Find where the given text appears and provide that cell's center as (X, Y) coordinate. 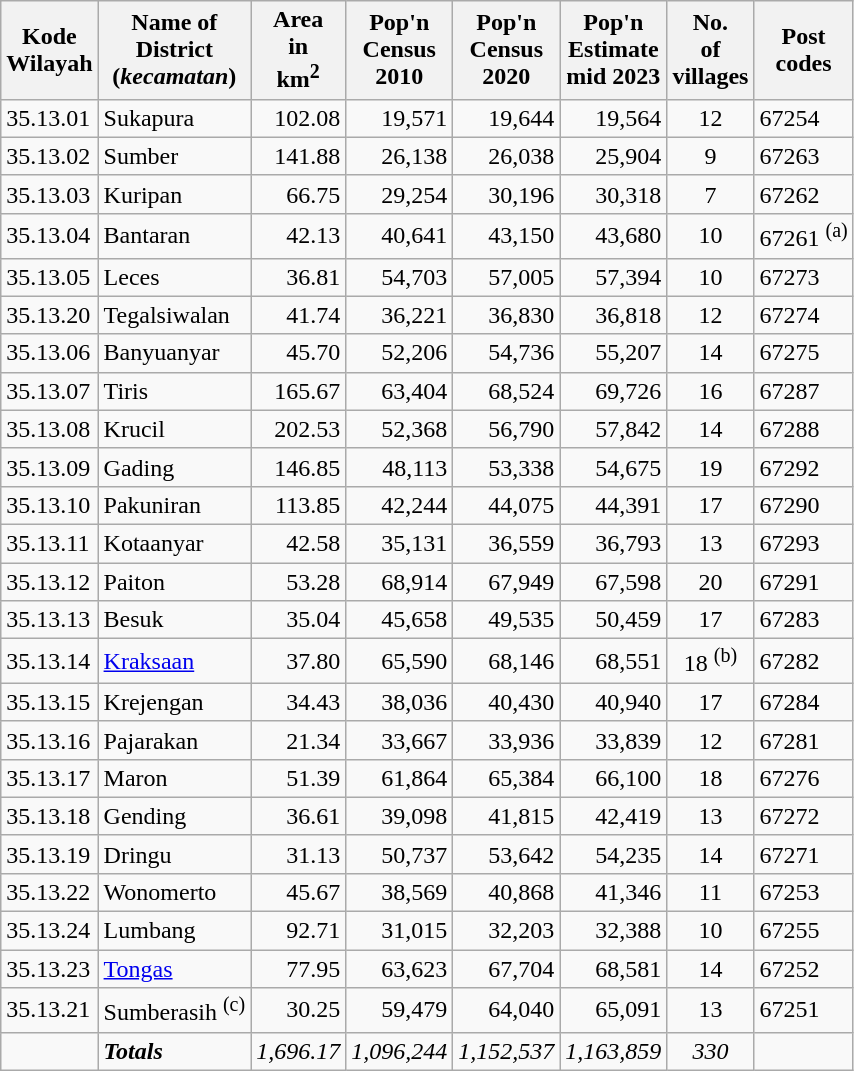
56,790 (506, 429)
Kraksaan (174, 662)
35.13.06 (50, 353)
Sumberasih (c) (174, 1010)
35.13.24 (50, 931)
52,206 (400, 353)
7 (710, 194)
Kotaanyar (174, 543)
45.70 (298, 353)
36,559 (506, 543)
26,038 (506, 156)
35.13.12 (50, 582)
Banyuanyar (174, 353)
19 (710, 467)
37.80 (298, 662)
67292 (804, 467)
Tiris (174, 391)
55,207 (614, 353)
65,384 (506, 778)
59,479 (400, 1010)
Krejengan (174, 702)
54,235 (614, 854)
65,590 (400, 662)
41,346 (614, 893)
35,131 (400, 543)
41.74 (298, 315)
1,152,537 (506, 1051)
39,098 (400, 816)
41,815 (506, 816)
16 (710, 391)
67287 (804, 391)
68,524 (506, 391)
35.13.03 (50, 194)
Gending (174, 816)
67,949 (506, 582)
35.04 (298, 620)
52,368 (400, 429)
35.13.14 (50, 662)
Pajarakan (174, 740)
35.13.01 (50, 118)
42.13 (298, 236)
67254 (804, 118)
43,680 (614, 236)
36.81 (298, 277)
30,196 (506, 194)
35.13.19 (50, 854)
69,726 (614, 391)
36,818 (614, 315)
67271 (804, 854)
35.13.17 (50, 778)
45.67 (298, 893)
40,940 (614, 702)
35.13.09 (50, 467)
66,100 (614, 778)
33,936 (506, 740)
67273 (804, 277)
Tegalsiwalan (174, 315)
40,641 (400, 236)
36,830 (506, 315)
35.13.18 (50, 816)
40,868 (506, 893)
36,221 (400, 315)
20 (710, 582)
32,388 (614, 931)
67,598 (614, 582)
67283 (804, 620)
67252 (804, 969)
Kode Wilayah (50, 50)
35.13.22 (50, 893)
50,737 (400, 854)
1,163,859 (614, 1051)
Pakuniran (174, 505)
43,150 (506, 236)
57,005 (506, 277)
33,667 (400, 740)
51.39 (298, 778)
67282 (804, 662)
67253 (804, 893)
54,703 (400, 277)
67291 (804, 582)
30.25 (298, 1010)
21.34 (298, 740)
Sumber (174, 156)
No.ofvillages (710, 50)
67261 (a) (804, 236)
57,842 (614, 429)
Pop'nCensus2020 (506, 50)
68,914 (400, 582)
35.13.04 (50, 236)
68,551 (614, 662)
63,623 (400, 969)
67255 (804, 931)
53.28 (298, 582)
35.13.05 (50, 277)
Lumbang (174, 931)
67274 (804, 315)
67293 (804, 543)
102.08 (298, 118)
19,564 (614, 118)
35.13.08 (50, 429)
38,036 (400, 702)
66.75 (298, 194)
35.13.21 (50, 1010)
63,404 (400, 391)
42.58 (298, 543)
Pop'nCensus2010 (400, 50)
68,581 (614, 969)
202.53 (298, 429)
67262 (804, 194)
Bantaran (174, 236)
29,254 (400, 194)
40,430 (506, 702)
68,146 (506, 662)
67275 (804, 353)
Maron (174, 778)
77.95 (298, 969)
67288 (804, 429)
64,040 (506, 1010)
36.61 (298, 816)
35.13.10 (50, 505)
67276 (804, 778)
146.85 (298, 467)
44,391 (614, 505)
57,394 (614, 277)
42,419 (614, 816)
18 (b) (710, 662)
35.13.13 (50, 620)
32,203 (506, 931)
67281 (804, 740)
33,839 (614, 740)
11 (710, 893)
19,644 (506, 118)
1,696.17 (298, 1051)
48,113 (400, 467)
67272 (804, 816)
35.13.20 (50, 315)
25,904 (614, 156)
67,704 (506, 969)
54,736 (506, 353)
44,075 (506, 505)
165.67 (298, 391)
35.13.15 (50, 702)
35.13.23 (50, 969)
Dringu (174, 854)
Besuk (174, 620)
35.13.11 (50, 543)
35.13.07 (50, 391)
31.13 (298, 854)
Paiton (174, 582)
31,015 (400, 931)
Kuripan (174, 194)
Krucil (174, 429)
113.85 (298, 505)
Tongas (174, 969)
38,569 (400, 893)
9 (710, 156)
49,535 (506, 620)
Sukapura (174, 118)
Postcodes (804, 50)
53,338 (506, 467)
Pop'nEstimatemid 2023 (614, 50)
54,675 (614, 467)
141.88 (298, 156)
67284 (804, 702)
Totals (174, 1051)
30,318 (614, 194)
26,138 (400, 156)
18 (710, 778)
Area in km2 (298, 50)
50,459 (614, 620)
67263 (804, 156)
19,571 (400, 118)
53,642 (506, 854)
67290 (804, 505)
61,864 (400, 778)
45,658 (400, 620)
67251 (804, 1010)
Leces (174, 277)
330 (710, 1051)
42,244 (400, 505)
1,096,244 (400, 1051)
35.13.16 (50, 740)
Name ofDistrict(kecamatan) (174, 50)
65,091 (614, 1010)
34.43 (298, 702)
35.13.02 (50, 156)
36,793 (614, 543)
92.71 (298, 931)
Gading (174, 467)
Wonomerto (174, 893)
